Pinpoint the cell where the given text exists, returning its [x, y] midpoint coordinate. 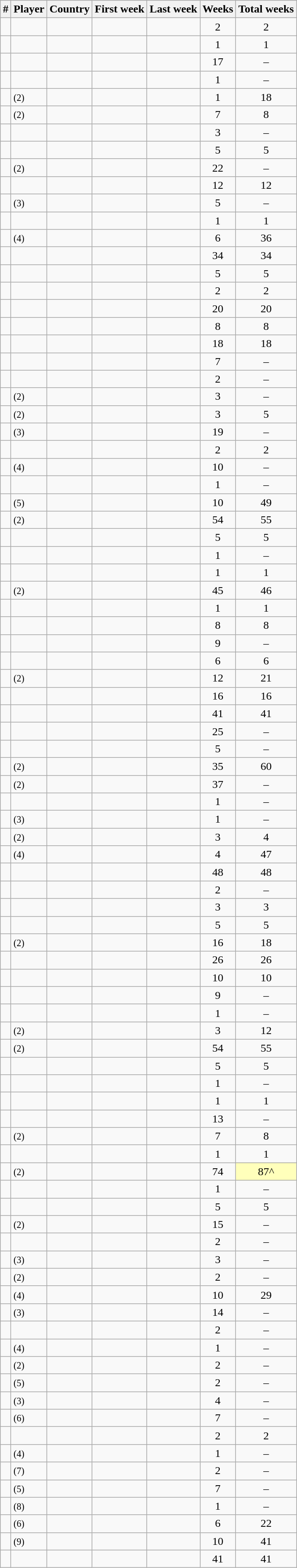
36 [266, 238]
47 [266, 855]
Last week [173, 9]
74 [218, 1171]
17 [218, 62]
37 [218, 784]
Total weeks [266, 9]
45 [218, 590]
19 [218, 432]
21 [266, 678]
Country [70, 9]
First week [119, 9]
Weeks [218, 9]
(8) [29, 1506]
46 [266, 590]
29 [266, 1295]
14 [218, 1312]
13 [218, 1119]
35 [218, 766]
15 [218, 1224]
(7) [29, 1471]
60 [266, 766]
87^ [266, 1171]
Player [29, 9]
(9) [29, 1541]
49 [266, 502]
# [6, 9]
25 [218, 731]
